Detect which cell encompasses the target text, then output its [x, y] center coordinate. 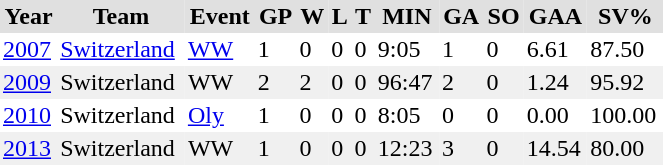
87.50 [625, 50]
Team [121, 16]
1.24 [556, 82]
12:23 [407, 148]
3 [461, 148]
Year [28, 16]
9:05 [407, 50]
2007 [28, 50]
95.92 [625, 82]
0.00 [556, 116]
GAA [556, 16]
SV% [625, 16]
GP [276, 16]
MIN [407, 16]
GA [461, 16]
Oly [220, 116]
6.61 [556, 50]
SO [503, 16]
8:05 [407, 116]
T [362, 16]
L [340, 16]
96:47 [407, 82]
W [312, 16]
100.00 [625, 116]
2013 [28, 148]
2010 [28, 116]
14.54 [556, 148]
Event [220, 16]
2009 [28, 82]
80.00 [625, 148]
